Locate the cell with the specified text and output its (X, Y) center coordinate. 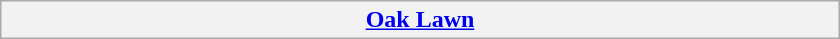
Oak Lawn (420, 20)
